Capture the cell that displays the provided text and extract its (X, Y) central coordinate. 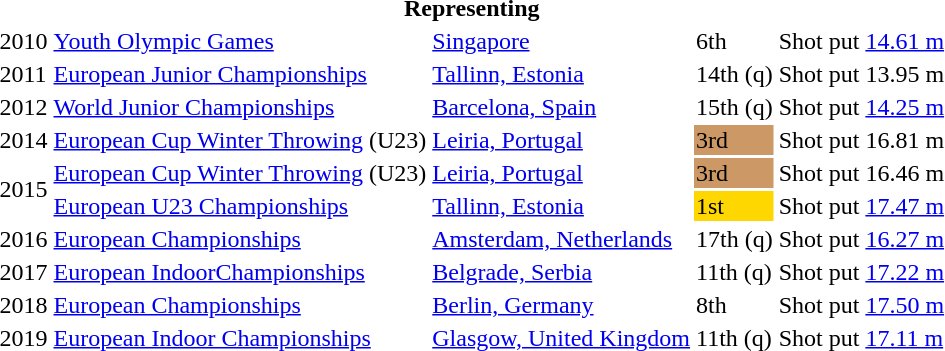
11th (q) (735, 272)
8th (735, 305)
1st (735, 206)
Belgrade, Serbia (562, 272)
Singapore (562, 41)
Berlin, Germany (562, 305)
Youth Olympic Games (240, 41)
Amsterdam, Netherlands (562, 239)
15th (q) (735, 107)
6th (735, 41)
European U23 Championships (240, 206)
Barcelona, Spain (562, 107)
European Junior Championships (240, 74)
World Junior Championships (240, 107)
European IndoorChampionships (240, 272)
14th (q) (735, 74)
17th (q) (735, 239)
